Determine the [x, y] coordinate at the center of the cell enclosing the given text.  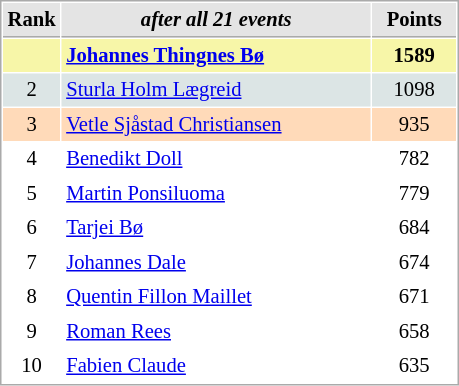
8 [32, 296]
9 [32, 332]
2 [32, 90]
3 [32, 124]
Martin Ponsiluoma [216, 194]
Roman Rees [216, 332]
1589 [414, 56]
Points [414, 20]
658 [414, 332]
935 [414, 124]
4 [32, 158]
782 [414, 158]
10 [32, 366]
Johannes Dale [216, 262]
1098 [414, 90]
Fabien Claude [216, 366]
779 [414, 194]
5 [32, 194]
Sturla Holm Lægreid [216, 90]
Vetle Sjåstad Christiansen [216, 124]
Benedikt Doll [216, 158]
Rank [32, 20]
671 [414, 296]
635 [414, 366]
7 [32, 262]
after all 21 events [216, 20]
6 [32, 228]
Johannes Thingnes Bø [216, 56]
Tarjei Bø [216, 228]
674 [414, 262]
Quentin Fillon Maillet [216, 296]
684 [414, 228]
